Extract the [x, y] coordinate from the center of the cell holding the provided text.  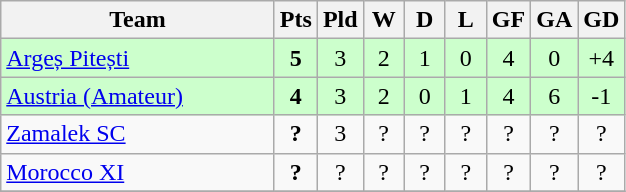
Pts [296, 20]
Pld [340, 20]
W [384, 20]
6 [554, 96]
GA [554, 20]
Morocco XI [138, 172]
L [466, 20]
+4 [602, 58]
Austria (Amateur) [138, 96]
Team [138, 20]
GF [508, 20]
Zamalek SC [138, 134]
GD [602, 20]
5 [296, 58]
Argeș Pitești [138, 58]
-1 [602, 96]
D [424, 20]
